Detect which cell encompasses the target text, then output its [X, Y] center coordinate. 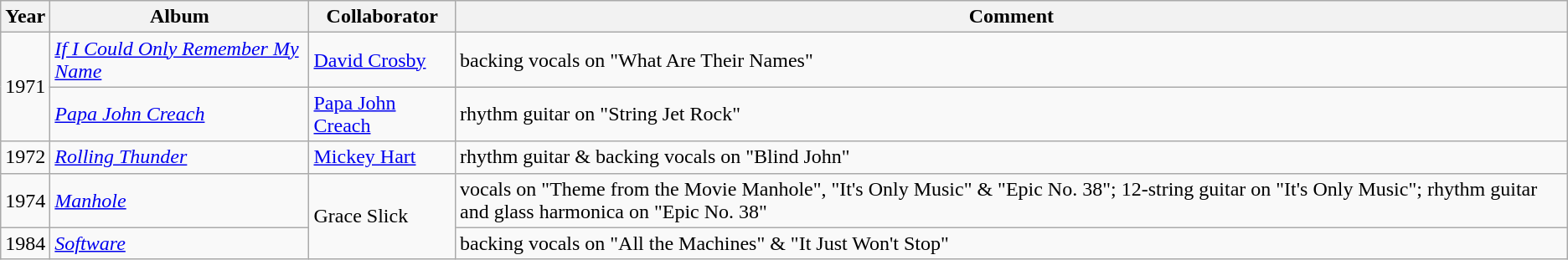
Collaborator [382, 17]
David Crosby [382, 60]
rhythm guitar & backing vocals on "Blind John" [1011, 157]
Grace Slick [382, 216]
Manhole [179, 201]
Rolling Thunder [179, 157]
backing vocals on "What Are Their Names" [1011, 60]
rhythm guitar on "String Jet Rock" [1011, 114]
Comment [1011, 17]
1971 [25, 87]
1972 [25, 157]
backing vocals on "All the Machines" & "It Just Won't Stop" [1011, 243]
Year [25, 17]
1984 [25, 243]
Album [179, 17]
If I Could Only Remember My Name [179, 60]
1974 [25, 201]
Mickey Hart [382, 157]
Software [179, 243]
